For the text-containing cell, return its midpoint in [x, y] coordinate format. 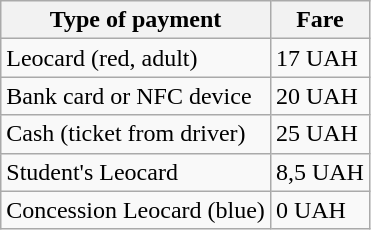
Student's Leocard [136, 172]
Leocard (red, adult) [136, 58]
Bank card or NFC device [136, 96]
Cash (ticket from driver) [136, 134]
Fare [320, 20]
0 UAH [320, 210]
17 UAH [320, 58]
25 UAH [320, 134]
Concession Leocard (blue) [136, 210]
Type of payment [136, 20]
8,5 UAH [320, 172]
20 UAH [320, 96]
